Determine the [x, y] coordinate at the center of the cell enclosing the given text.  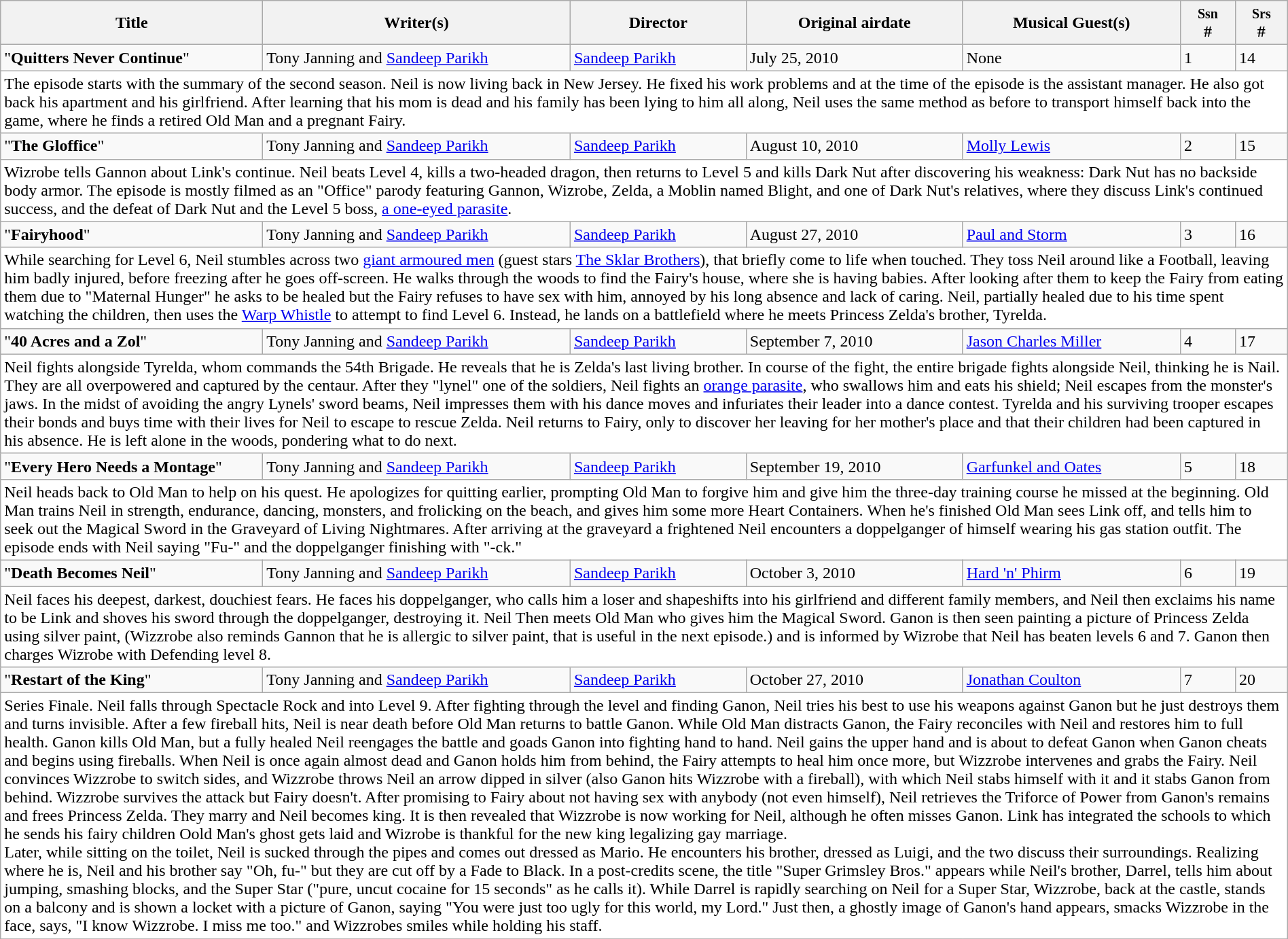
September 19, 2010 [855, 466]
Garfunkel and Oates [1071, 466]
Paul and Storm [1071, 234]
20 [1261, 680]
"Quitters Never Continue" [132, 58]
July 25, 2010 [855, 58]
1 [1208, 58]
Jason Charles Miller [1071, 341]
Title [132, 23]
"Death Becomes Neil" [132, 573]
Hard 'n' Phirm [1071, 573]
None [1071, 58]
14 [1261, 58]
"Every Hero Needs a Montage" [132, 466]
Musical Guest(s) [1071, 23]
August 10, 2010 [855, 146]
September 7, 2010 [855, 341]
Srs# [1261, 23]
18 [1261, 466]
Jonathan Coulton [1071, 680]
2 [1208, 146]
7 [1208, 680]
Writer(s) [417, 23]
16 [1261, 234]
3 [1208, 234]
Ssn# [1208, 23]
August 27, 2010 [855, 234]
17 [1261, 341]
October 27, 2010 [855, 680]
"Restart of the King" [132, 680]
4 [1208, 341]
October 3, 2010 [855, 573]
"40 Acres and a Zol" [132, 341]
15 [1261, 146]
"The Gloffice" [132, 146]
Molly Lewis [1071, 146]
19 [1261, 573]
5 [1208, 466]
"Fairyhood" [132, 234]
Original airdate [855, 23]
Director [658, 23]
6 [1208, 573]
